Extract the [x, y] coordinate from the center of the cell holding the provided text.  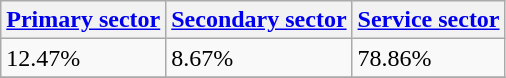
8.67% [259, 58]
Secondary sector [259, 20]
Primary sector [84, 20]
78.86% [428, 58]
12.47% [84, 58]
Service sector [428, 20]
